Determine the [X, Y] coordinate at the center of the cell enclosing the given text.  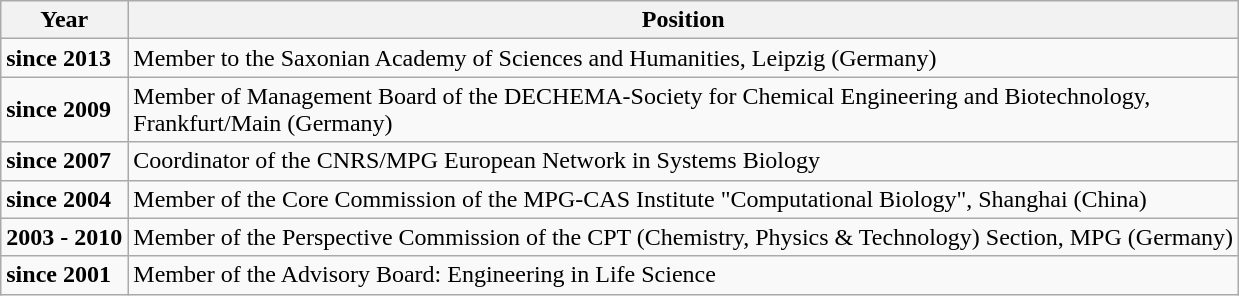
since 2001 [64, 275]
since 2007 [64, 161]
Coordinator of the CNRS/MPG European Network in Systems Biology [684, 161]
Member of the Core Commission of the MPG-CAS Institute "Computational Biology", Shanghai (China) [684, 199]
Member of Management Board of the DECHEMA-Society for Chemical Engineering and Biotechnology,Frankfurt/Main (Germany) [684, 110]
Position [684, 20]
2003 - 2010 [64, 237]
since 2004 [64, 199]
Member of the Advisory Board: Engineering in Life Science [684, 275]
Year [64, 20]
since 2013 [64, 58]
since 2009 [64, 110]
Member to the Saxonian Academy of Sciences and Humanities, Leipzig (Germany) [684, 58]
Member of the Perspective Commission of the CPT (Chemistry, Physics & Technology) Section, MPG (Germany) [684, 237]
